From the cell containing the given text, extract its center point as [X, Y] coordinate. 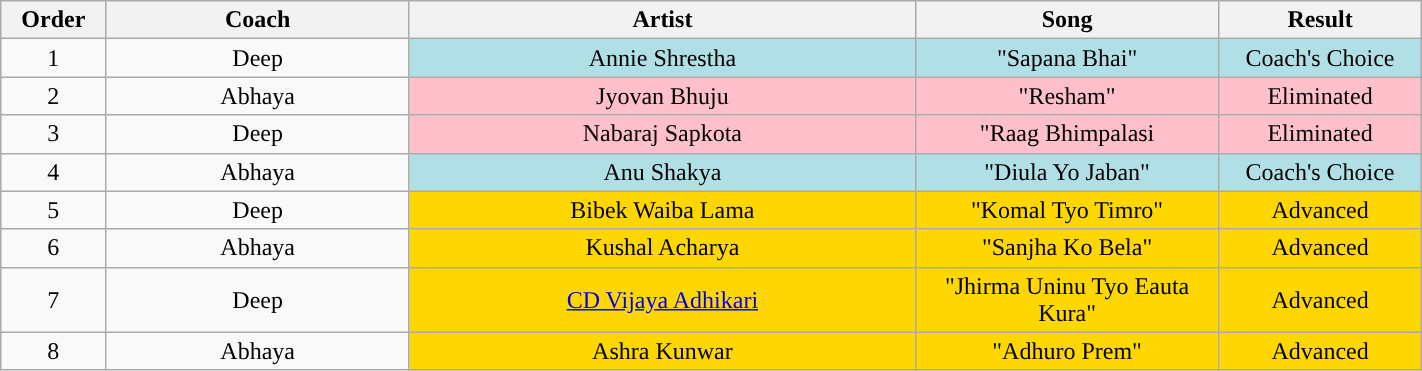
"Adhuro Prem" [1067, 351]
"Sanjha Ko Bela" [1067, 248]
"Jhirma Uninu Tyo Eauta Kura" [1067, 300]
Anu Shakya [662, 172]
Order [54, 20]
Coach [258, 20]
"Raag Bhimpalasi [1067, 134]
5 [54, 210]
"Komal Tyo Timro" [1067, 210]
1 [54, 58]
Nabaraj Sapkota [662, 134]
Bibek Waiba Lama [662, 210]
Annie Shrestha [662, 58]
Song [1067, 20]
"Resham" [1067, 96]
4 [54, 172]
6 [54, 248]
Result [1320, 20]
Ashra Kunwar [662, 351]
"Diula Yo Jaban" [1067, 172]
3 [54, 134]
Jyovan Bhuju [662, 96]
CD Vijaya Adhikari [662, 300]
2 [54, 96]
8 [54, 351]
7 [54, 300]
"Sapana Bhai" [1067, 58]
Kushal Acharya [662, 248]
Artist [662, 20]
